Return [X, Y] of the center of cell containing provided text 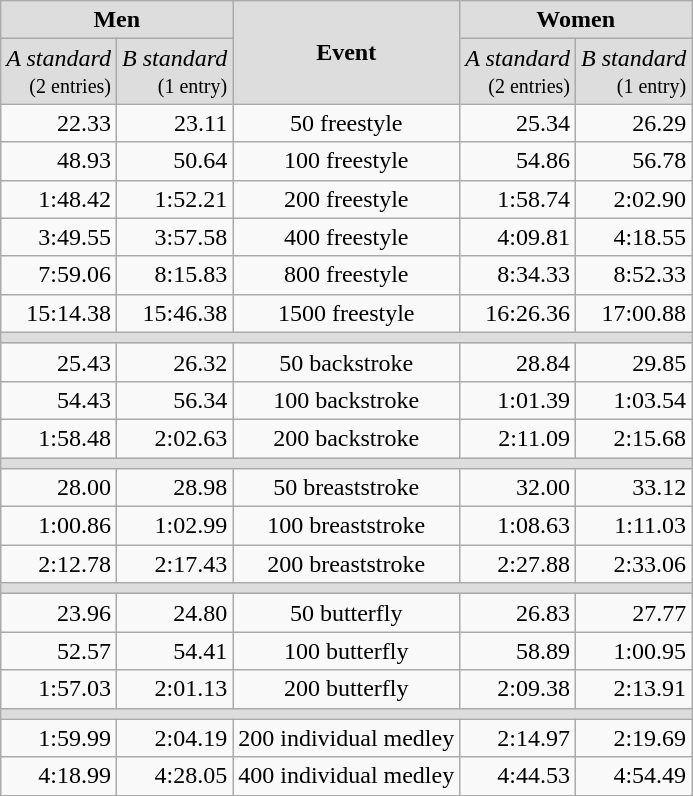
1500 freestyle [346, 313]
2:12.78 [59, 564]
50.64 [175, 161]
32.00 [518, 488]
15:46.38 [175, 313]
28.98 [175, 488]
4:54.49 [633, 776]
1:59.99 [59, 738]
1:00.95 [633, 651]
8:15.83 [175, 275]
25.34 [518, 123]
2:33.06 [633, 564]
2:04.19 [175, 738]
56.34 [175, 400]
200 freestyle [346, 199]
1:11.03 [633, 526]
28.84 [518, 362]
25.43 [59, 362]
1:03.54 [633, 400]
1:58.74 [518, 199]
1:01.39 [518, 400]
400 freestyle [346, 237]
4:18.55 [633, 237]
4:28.05 [175, 776]
29.85 [633, 362]
23.96 [59, 613]
27.77 [633, 613]
26.32 [175, 362]
3:49.55 [59, 237]
100 backstroke [346, 400]
2:11.09 [518, 438]
8:52.33 [633, 275]
4:09.81 [518, 237]
33.12 [633, 488]
400 individual medley [346, 776]
2:14.97 [518, 738]
8:34.33 [518, 275]
50 breaststroke [346, 488]
56.78 [633, 161]
1:52.21 [175, 199]
1:00.86 [59, 526]
Event [346, 52]
2:02.63 [175, 438]
54.86 [518, 161]
2:17.43 [175, 564]
1:02.99 [175, 526]
200 backstroke [346, 438]
54.41 [175, 651]
100 freestyle [346, 161]
4:44.53 [518, 776]
16:26.36 [518, 313]
7:59.06 [59, 275]
50 freestyle [346, 123]
3:57.58 [175, 237]
Women [576, 20]
50 backstroke [346, 362]
2:01.13 [175, 689]
24.80 [175, 613]
2:27.88 [518, 564]
1:08.63 [518, 526]
800 freestyle [346, 275]
22.33 [59, 123]
17:00.88 [633, 313]
2:15.68 [633, 438]
2:02.90 [633, 199]
2:19.69 [633, 738]
15:14.38 [59, 313]
100 breaststroke [346, 526]
1:48.42 [59, 199]
28.00 [59, 488]
4:18.99 [59, 776]
1:58.48 [59, 438]
26.29 [633, 123]
50 butterfly [346, 613]
52.57 [59, 651]
2:09.38 [518, 689]
200 individual medley [346, 738]
48.93 [59, 161]
54.43 [59, 400]
200 breaststroke [346, 564]
26.83 [518, 613]
100 butterfly [346, 651]
23.11 [175, 123]
58.89 [518, 651]
1:57.03 [59, 689]
2:13.91 [633, 689]
200 butterfly [346, 689]
Men [117, 20]
